Detect which cell encompasses the target text, then output its (X, Y) center coordinate. 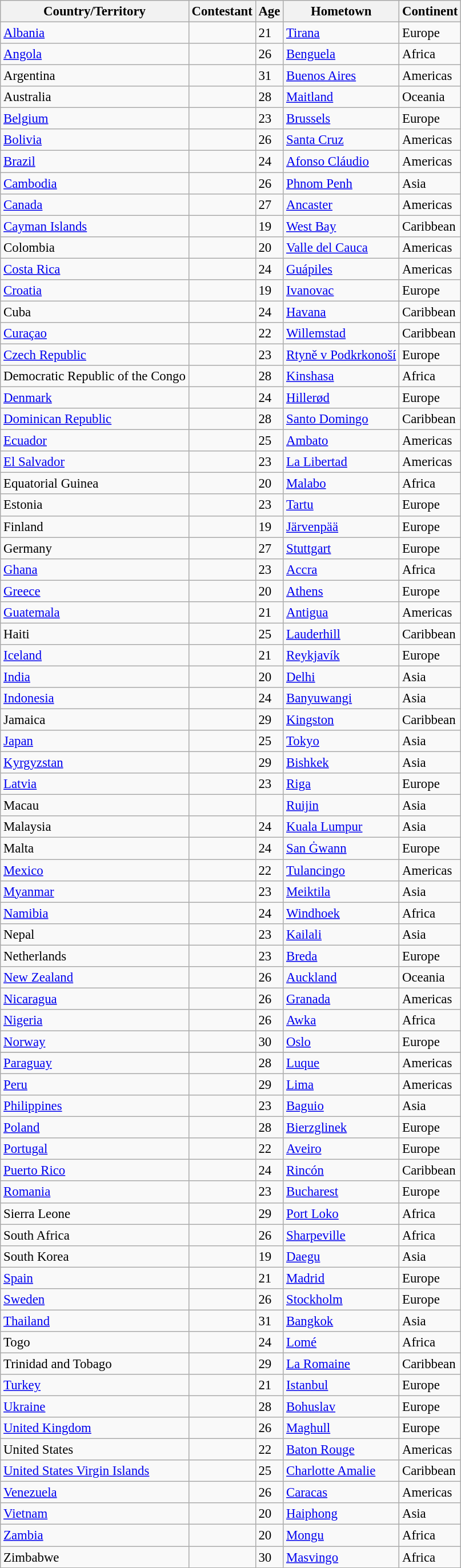
Afonso Cláudio (342, 162)
Rtyně v Podkrkonoší (342, 355)
Spain (95, 1278)
Greece (95, 591)
Maitland (342, 97)
Democratic Republic of the Congo (95, 376)
Ivanovac (342, 291)
Nicaragua (95, 999)
Thailand (95, 1321)
Peru (95, 1085)
Antigua (342, 613)
Estonia (95, 505)
South Korea (95, 1256)
Malabo (342, 484)
India (95, 677)
New Zealand (95, 978)
Brussels (342, 119)
Baguio (342, 1106)
Cambodia (95, 183)
Haiphong (342, 1514)
Norway (95, 1042)
Lomé (342, 1342)
Breda (342, 956)
Zambia (95, 1535)
Haiti (95, 634)
Croatia (95, 291)
Jamaica (95, 720)
Ancaster (342, 204)
Bolivia (95, 140)
Granada (342, 999)
Tartu (342, 505)
Malaysia (95, 827)
Argentina (95, 76)
Ambato (342, 441)
Latvia (95, 784)
Indonesia (95, 698)
Poland (95, 1128)
Ukraine (95, 1407)
Athens (342, 591)
Rincón (342, 1171)
Contestant (222, 11)
United States (95, 1450)
Port Loko (342, 1213)
Bucharest (342, 1192)
Caracas (342, 1493)
Philippines (95, 1106)
Curaçao (95, 333)
Namibia (95, 913)
Oslo (342, 1042)
Baton Rouge (342, 1450)
Portugal (95, 1149)
Istanbul (342, 1385)
Romania (95, 1192)
Hillerød (342, 398)
Belgium (95, 119)
Macau (95, 806)
Banyuwangi (342, 698)
Trinidad and Tobago (95, 1364)
Iceland (95, 656)
Denmark (95, 398)
Sierra Leone (95, 1213)
La Romaine (342, 1364)
Santa Cruz (342, 140)
Germany (95, 548)
Venezuela (95, 1493)
Vietnam (95, 1514)
Canada (95, 204)
Havana (342, 312)
Lima (342, 1085)
Valle del Cauca (342, 247)
Brazil (95, 162)
La Libertad (342, 462)
Windhoek (342, 913)
Myanmar (95, 891)
Accra (342, 569)
Buenos Aires (342, 76)
Albania (95, 33)
Phnom Penh (342, 183)
Kailali (342, 934)
Ruijin (342, 806)
West Bay (342, 226)
Charlotte Amalie (342, 1471)
South Africa (95, 1235)
Finland (95, 526)
Awka (342, 1020)
Angola (95, 54)
Benguela (342, 54)
Czech Republic (95, 355)
Bangkok (342, 1321)
San Ġwann (342, 849)
Meiktila (342, 891)
Puerto Rico (95, 1171)
United Kingdom (95, 1428)
Kinshasa (342, 376)
Continent (430, 11)
Netherlands (95, 956)
Dominican Republic (95, 419)
Masvingo (342, 1557)
Bishkek (342, 763)
Bierzglinek (342, 1128)
Aveiro (342, 1149)
Cuba (95, 312)
Zimbabwe (95, 1557)
Delhi (342, 677)
Age (270, 11)
Kyrgyzstan (95, 763)
Kingston (342, 720)
Stuttgart (342, 548)
Sharpeville (342, 1235)
Equatorial Guinea (95, 484)
Riga (342, 784)
Sweden (95, 1300)
Madrid (342, 1278)
Ghana (95, 569)
Mexico (95, 870)
Tulancingo (342, 870)
Ecuador (95, 441)
Kuala Lumpur (342, 827)
Nepal (95, 934)
Country/Territory (95, 11)
Costa Rica (95, 269)
Malta (95, 849)
Guatemala (95, 613)
Järvenpää (342, 526)
Tirana (342, 33)
Reykjavík (342, 656)
Togo (95, 1342)
Bohuslav (342, 1407)
Willemstad (342, 333)
Australia (95, 97)
Paraguay (95, 1063)
Luque (342, 1063)
El Salvador (95, 462)
Turkey (95, 1385)
Auckland (342, 978)
Hometown (342, 11)
Santo Domingo (342, 419)
Lauderhill (342, 634)
Nigeria (95, 1020)
Daegu (342, 1256)
United States Virgin Islands (95, 1471)
Cayman Islands (95, 226)
Maghull (342, 1428)
Mongu (342, 1535)
Tokyo (342, 741)
Guápiles (342, 269)
Colombia (95, 247)
Japan (95, 741)
Stockholm (342, 1300)
